Find where the given text appears and provide that cell's center as (x, y) coordinate. 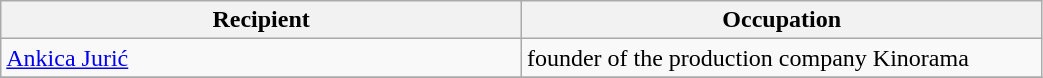
Occupation (782, 20)
founder of the production company Kinorama (782, 58)
Recipient (262, 20)
Ankica Jurić (262, 58)
